Detect which cell encompasses the target text, then output its (X, Y) center coordinate. 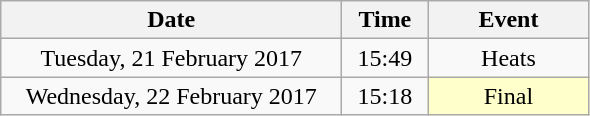
Time (385, 20)
Tuesday, 21 February 2017 (172, 58)
15:49 (385, 58)
Wednesday, 22 February 2017 (172, 96)
Heats (508, 58)
15:18 (385, 96)
Event (508, 20)
Final (508, 96)
Date (172, 20)
